Determine the [x, y] coordinate at the center of the cell enclosing the given text.  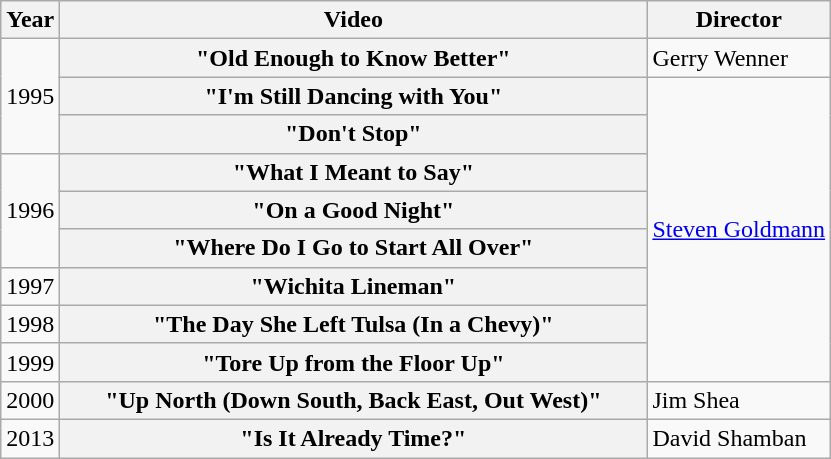
Video [354, 20]
"I'm Still Dancing with You" [354, 96]
1998 [30, 324]
"Old Enough to Know Better" [354, 58]
David Shamban [739, 438]
"The Day She Left Tulsa (In a Chevy)" [354, 324]
Steven Goldmann [739, 229]
Gerry Wenner [739, 58]
"Up North (Down South, Back East, Out West)" [354, 400]
1999 [30, 362]
1996 [30, 210]
"Tore Up from the Floor Up" [354, 362]
"What I Meant to Say" [354, 172]
"Is It Already Time?" [354, 438]
Jim Shea [739, 400]
1997 [30, 286]
2013 [30, 438]
2000 [30, 400]
Year [30, 20]
"Where Do I Go to Start All Over" [354, 248]
1995 [30, 96]
"Don't Stop" [354, 134]
"On a Good Night" [354, 210]
Director [739, 20]
"Wichita Lineman" [354, 286]
